Find where the given text appears and provide that cell's center as [X, Y] coordinate. 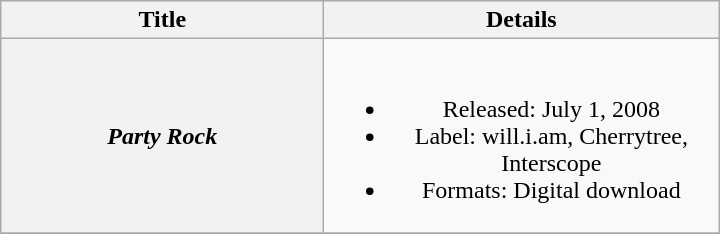
Released: July 1, 2008Label: will.i.am, Cherrytree, InterscopeFormats: Digital download [522, 136]
Details [522, 20]
Party Rock [162, 136]
Title [162, 20]
